Extract the (x, y) coordinate from the center of the cell holding the provided text.  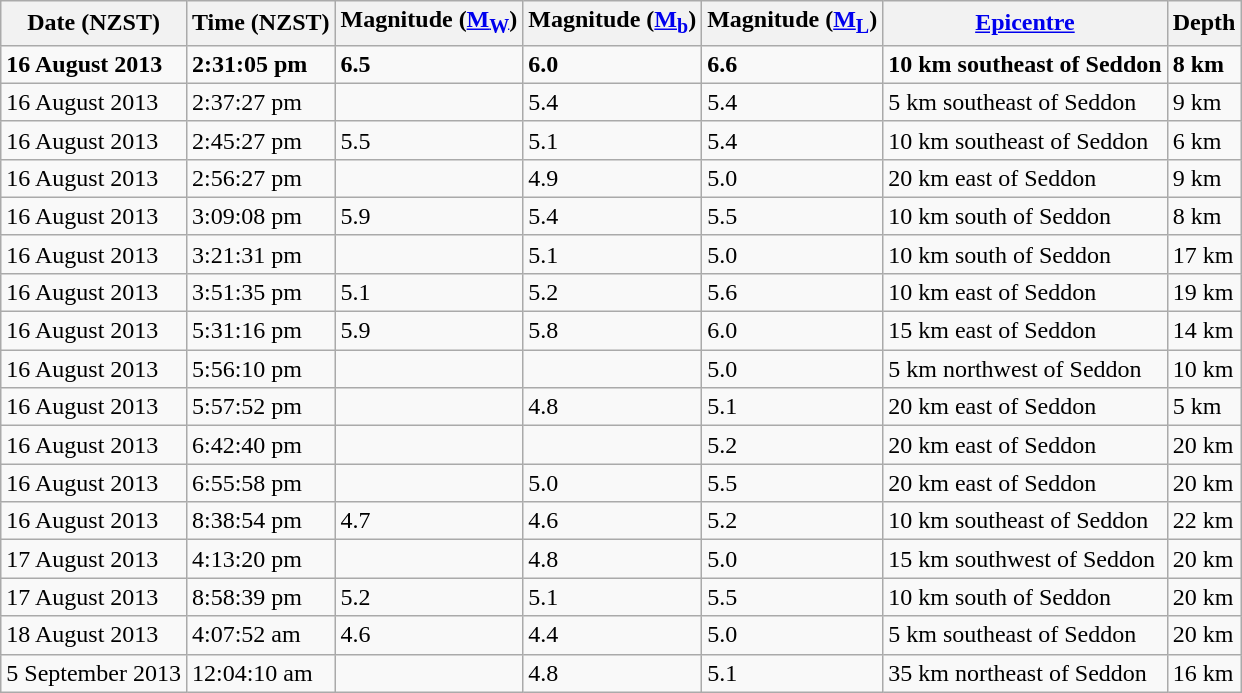
18 August 2013 (94, 635)
10 km (1204, 369)
Epicentre (1025, 23)
6.6 (792, 64)
22 km (1204, 521)
3:21:31 pm (260, 254)
5.8 (612, 331)
17 km (1204, 254)
5:57:52 pm (260, 407)
35 km northeast of Seddon (1025, 673)
Magnitude (ML) (792, 23)
8:38:54 pm (260, 521)
Magnitude (MW) (429, 23)
Date (NZST) (94, 23)
19 km (1204, 292)
3:09:08 pm (260, 216)
16 km (1204, 673)
6:55:58 pm (260, 483)
3:51:35 pm (260, 292)
15 km east of Seddon (1025, 331)
5:31:16 pm (260, 331)
4.9 (612, 178)
2:37:27 pm (260, 102)
4.7 (429, 521)
8:58:39 pm (260, 597)
14 km (1204, 331)
6.5 (429, 64)
6 km (1204, 140)
2:31:05 pm (260, 64)
10 km east of Seddon (1025, 292)
5 km northwest of Seddon (1025, 369)
5 km (1204, 407)
5.6 (792, 292)
Depth (1204, 23)
Time (NZST) (260, 23)
2:45:27 pm (260, 140)
12:04:10 am (260, 673)
6:42:40 pm (260, 445)
4.4 (612, 635)
5:56:10 pm (260, 369)
2:56:27 pm (260, 178)
4:13:20 pm (260, 559)
4:07:52 am (260, 635)
5 September 2013 (94, 673)
Magnitude (Mb) (612, 23)
15 km southwest of Seddon (1025, 559)
